Determine the [X, Y] coordinate at the center of the cell enclosing the given text.  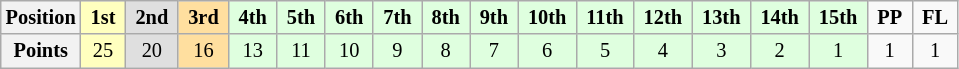
11th [604, 17]
8 [446, 51]
25 [104, 51]
11 [301, 51]
2 [779, 51]
6th [349, 17]
FL [935, 17]
6 [547, 51]
12th [663, 17]
2nd [152, 17]
7 [494, 51]
4 [663, 51]
7th [397, 17]
9 [397, 51]
15th [838, 17]
20 [152, 51]
3rd [203, 17]
PP [890, 17]
1st [104, 17]
13th [721, 17]
Points [41, 51]
14th [779, 17]
10th [547, 17]
16 [203, 51]
10 [349, 51]
3 [721, 51]
5th [301, 17]
9th [494, 17]
8th [446, 17]
Position [41, 17]
4th [253, 17]
5 [604, 51]
13 [253, 51]
